Identify which cell holds the provided text, then report its [x, y] central coordinate. 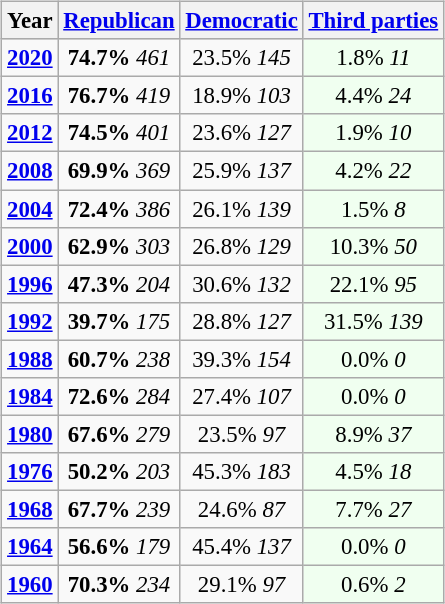
7.7% 27 [373, 509]
4.2% 22 [373, 171]
1996 [30, 284]
8.9% 37 [373, 434]
39.3% 154 [242, 359]
76.7% 419 [119, 96]
1960 [30, 584]
0.6% 2 [373, 584]
2012 [30, 133]
2008 [30, 171]
47.3% 204 [119, 284]
50.2% 203 [119, 472]
10.3% 50 [373, 246]
Republican [119, 21]
62.9% 303 [119, 246]
26.8% 129 [242, 246]
72.4% 386 [119, 209]
70.3% 234 [119, 584]
1992 [30, 321]
74.7% 461 [119, 58]
74.5% 401 [119, 133]
67.6% 279 [119, 434]
18.9% 103 [242, 96]
39.7% 175 [119, 321]
1964 [30, 547]
30.6% 132 [242, 284]
Third parties [373, 21]
1968 [30, 509]
2004 [30, 209]
Year [30, 21]
4.4% 24 [373, 96]
1976 [30, 472]
2000 [30, 246]
67.7% 239 [119, 509]
23.5% 97 [242, 434]
Democratic [242, 21]
1.5% 8 [373, 209]
24.6% 87 [242, 509]
4.5% 18 [373, 472]
60.7% 238 [119, 359]
26.1% 139 [242, 209]
1980 [30, 434]
1984 [30, 396]
1.8% 11 [373, 58]
22.1% 95 [373, 284]
45.3% 183 [242, 472]
31.5% 139 [373, 321]
45.4% 137 [242, 547]
27.4% 107 [242, 396]
69.9% 369 [119, 171]
1988 [30, 359]
72.6% 284 [119, 396]
23.6% 127 [242, 133]
29.1% 97 [242, 584]
25.9% 137 [242, 171]
2016 [30, 96]
56.6% 179 [119, 547]
23.5% 145 [242, 58]
2020 [30, 58]
1.9% 10 [373, 133]
28.8% 127 [242, 321]
